Determine the (x, y) coordinate at the center of the cell enclosing the given text.  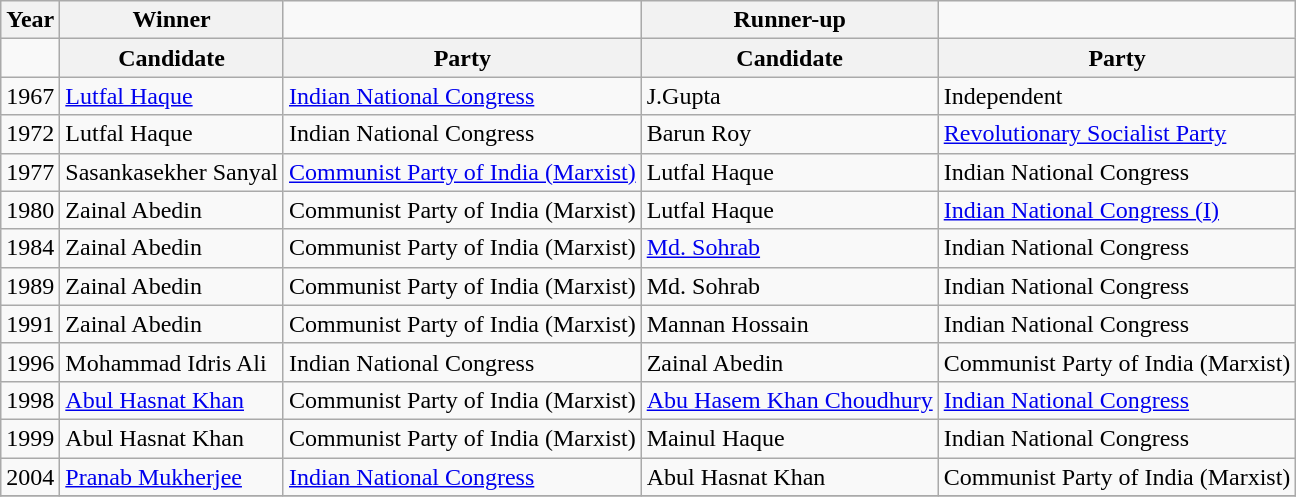
Winner (172, 20)
Pranab Mukherjee (172, 477)
J.Gupta (790, 96)
Runner-up (790, 20)
1999 (30, 438)
Revolutionary Socialist Party (1117, 134)
Year (30, 20)
Indian National Congress (I) (1117, 210)
1991 (30, 324)
1989 (30, 286)
1984 (30, 248)
Abu Hasem Khan Choudhury (790, 400)
Mannan Hossain (790, 324)
1972 (30, 134)
2004 (30, 477)
1967 (30, 96)
1977 (30, 172)
Sasankasekher Sanyal (172, 172)
Mainul Haque (790, 438)
1998 (30, 400)
1980 (30, 210)
Mohammad Idris Ali (172, 362)
Independent (1117, 96)
Barun Roy (790, 134)
1996 (30, 362)
